For the text-containing cell, return its midpoint in (X, Y) coordinate format. 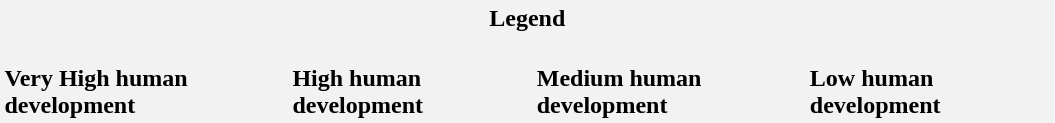
High human development (412, 78)
Legend (527, 18)
Medium human development (670, 78)
Low human development (926, 78)
Very High human development (146, 78)
